Extract the (X, Y) coordinate from the center of the cell holding the provided text.  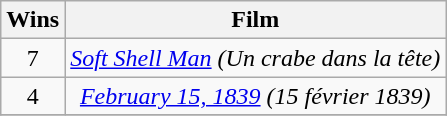
Film (256, 20)
Soft Shell Man (Un crabe dans la tête) (256, 58)
7 (33, 58)
4 (33, 96)
Wins (33, 20)
February 15, 1839 (15 février 1839) (256, 96)
